From the cell containing the given text, extract its center point as (X, Y) coordinate. 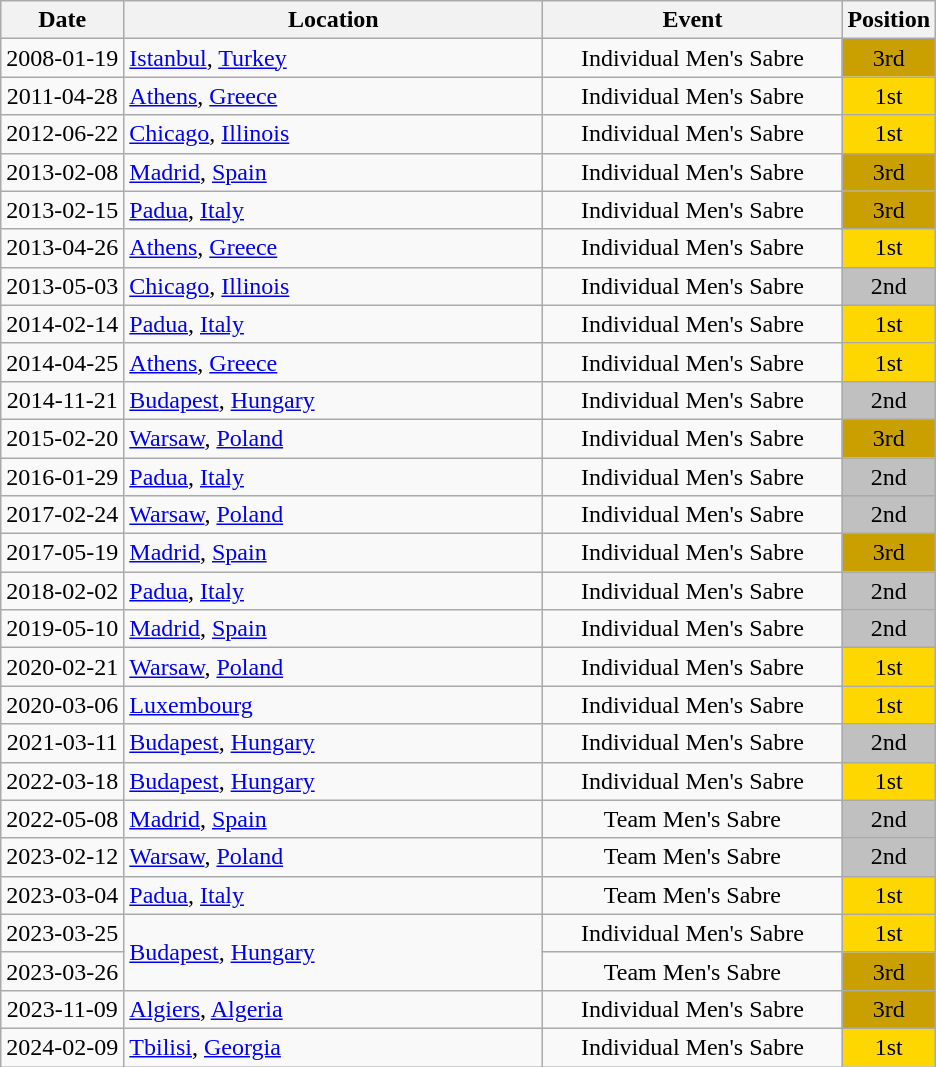
2021-03-11 (62, 743)
2022-05-08 (62, 819)
2013-04-26 (62, 248)
2008-01-19 (62, 58)
2015-02-20 (62, 438)
2012-06-22 (62, 134)
2014-04-25 (62, 362)
2019-05-10 (62, 629)
2016-01-29 (62, 477)
Position (889, 20)
2022-03-18 (62, 781)
2011-04-28 (62, 96)
2013-05-03 (62, 286)
2013-02-08 (62, 172)
2013-02-15 (62, 210)
Date (62, 20)
2020-02-21 (62, 667)
2024-02-09 (62, 1047)
Location (334, 20)
2023-02-12 (62, 857)
Istanbul, Turkey (334, 58)
2020-03-06 (62, 705)
Algiers, Algeria (334, 1009)
2023-03-04 (62, 895)
2018-02-02 (62, 591)
2023-03-25 (62, 933)
Luxembourg (334, 705)
2014-02-14 (62, 324)
Event (692, 20)
2023-03-26 (62, 971)
2023-11-09 (62, 1009)
2014-11-21 (62, 400)
Tbilisi, Georgia (334, 1047)
2017-02-24 (62, 515)
2017-05-19 (62, 553)
